Capture the cell that displays the provided text and extract its [x, y] central coordinate. 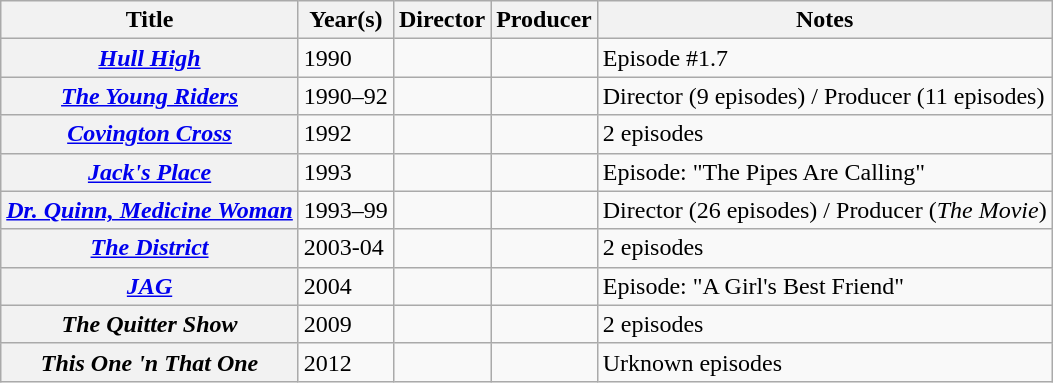
1992 [346, 134]
Director (26 episodes) / Producer (The Movie) [824, 210]
Jack's Place [150, 172]
1993–99 [346, 210]
Episode: "A Girl's Best Friend" [824, 286]
2012 [346, 362]
2003-04 [346, 248]
Hull High [150, 58]
2009 [346, 324]
The Quitter Show [150, 324]
Episode: "The Pipes Are Calling" [824, 172]
Notes [824, 20]
Dr. Quinn, Medicine Woman [150, 210]
Year(s) [346, 20]
1990–92 [346, 96]
Producer [544, 20]
2004 [346, 286]
The Young Riders [150, 96]
Title [150, 20]
1990 [346, 58]
1993 [346, 172]
Episode #1.7 [824, 58]
The District [150, 248]
Director (9 episodes) / Producer (11 episodes) [824, 96]
Covington Cross [150, 134]
JAG [150, 286]
This One 'n That One [150, 362]
Urknown episodes [824, 362]
Director [442, 20]
